Extract the [X, Y] coordinate from the center of the cell holding the provided text.  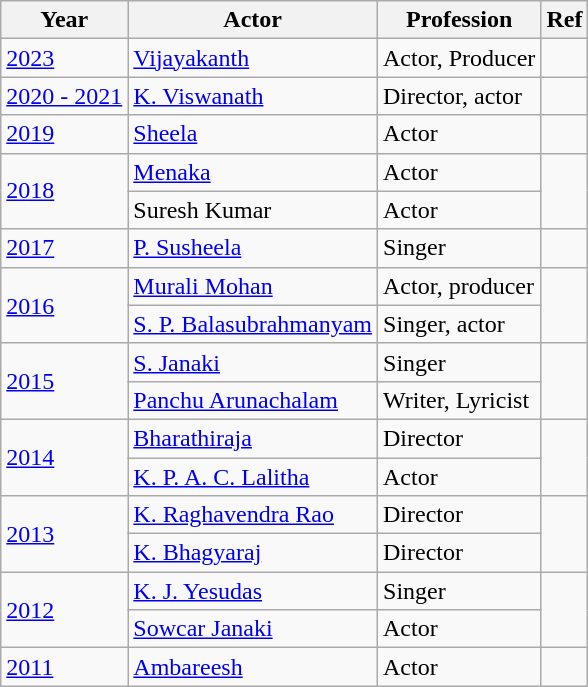
2016 [64, 305]
Sheela [253, 134]
Actor, Producer [460, 58]
Ref [564, 20]
Year [64, 20]
2011 [64, 667]
2014 [64, 457]
2018 [64, 191]
S. P. Balasubrahmanyam [253, 324]
Actor, producer [460, 286]
Sowcar Janaki [253, 629]
K. P. A. C. Lalitha [253, 477]
Menaka [253, 172]
Murali Mohan [253, 286]
S. Janaki [253, 362]
P. Susheela [253, 248]
2012 [64, 610]
2017 [64, 248]
Director, actor [460, 96]
Panchu Arunachalam [253, 400]
2020 - 2021 [64, 96]
Writer, Lyricist [460, 400]
K. J. Yesudas [253, 591]
K. Bhagyaraj [253, 553]
Profession [460, 20]
Vijayakanth [253, 58]
K. Viswanath [253, 96]
Ambareesh [253, 667]
2013 [64, 534]
Bharathiraja [253, 438]
2023 [64, 58]
K. Raghavendra Rao [253, 515]
Singer, actor [460, 324]
2019 [64, 134]
Suresh Kumar [253, 210]
2015 [64, 381]
